Identify which cell holds the provided text, then report its (X, Y) central coordinate. 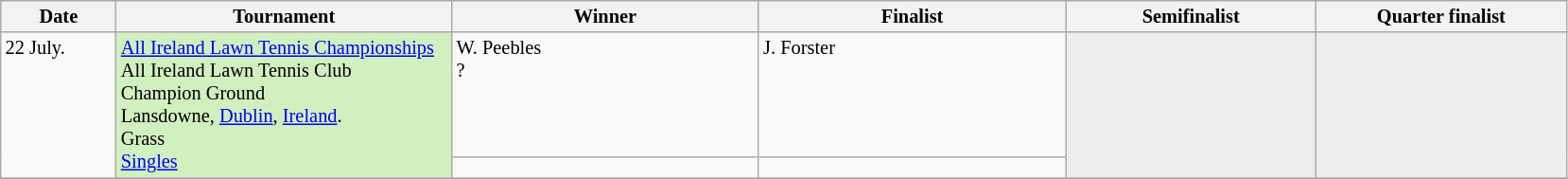
Semifinalist (1192, 16)
All Ireland Lawn Tennis ChampionshipsAll Ireland Lawn Tennis ClubChampion GroundLansdowne, Dublin, Ireland.GrassSingles (284, 105)
22 July. (59, 105)
Finalist (912, 16)
Quarter finalist (1441, 16)
Winner (605, 16)
W. Peebles ? (605, 95)
Date (59, 16)
Tournament (284, 16)
J. Forster (912, 95)
